From the cell containing the given text, extract its center point as [x, y] coordinate. 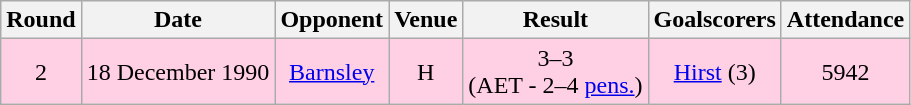
Barnsley [332, 72]
Hirst (3) [714, 72]
5942 [845, 72]
Goalscorers [714, 20]
Attendance [845, 20]
Opponent [332, 20]
2 [41, 72]
Round [41, 20]
Result [556, 20]
18 December 1990 [178, 72]
Date [178, 20]
3–3(AET - 2–4 pens.) [556, 72]
Venue [426, 20]
H [426, 72]
